Search for the cell housing the specified text and yield its (X, Y) center coordinate. 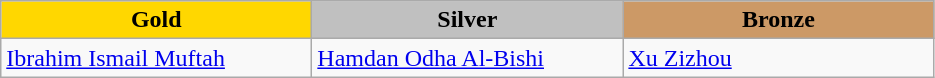
Bronze (778, 20)
Xu Zizhou (778, 58)
Gold (156, 20)
Ibrahim Ismail Muftah (156, 58)
Silver (468, 20)
Hamdan Odha Al-Bishi (468, 58)
